Scan for the cell matching the given text and deliver its [x, y] coordinate at center. 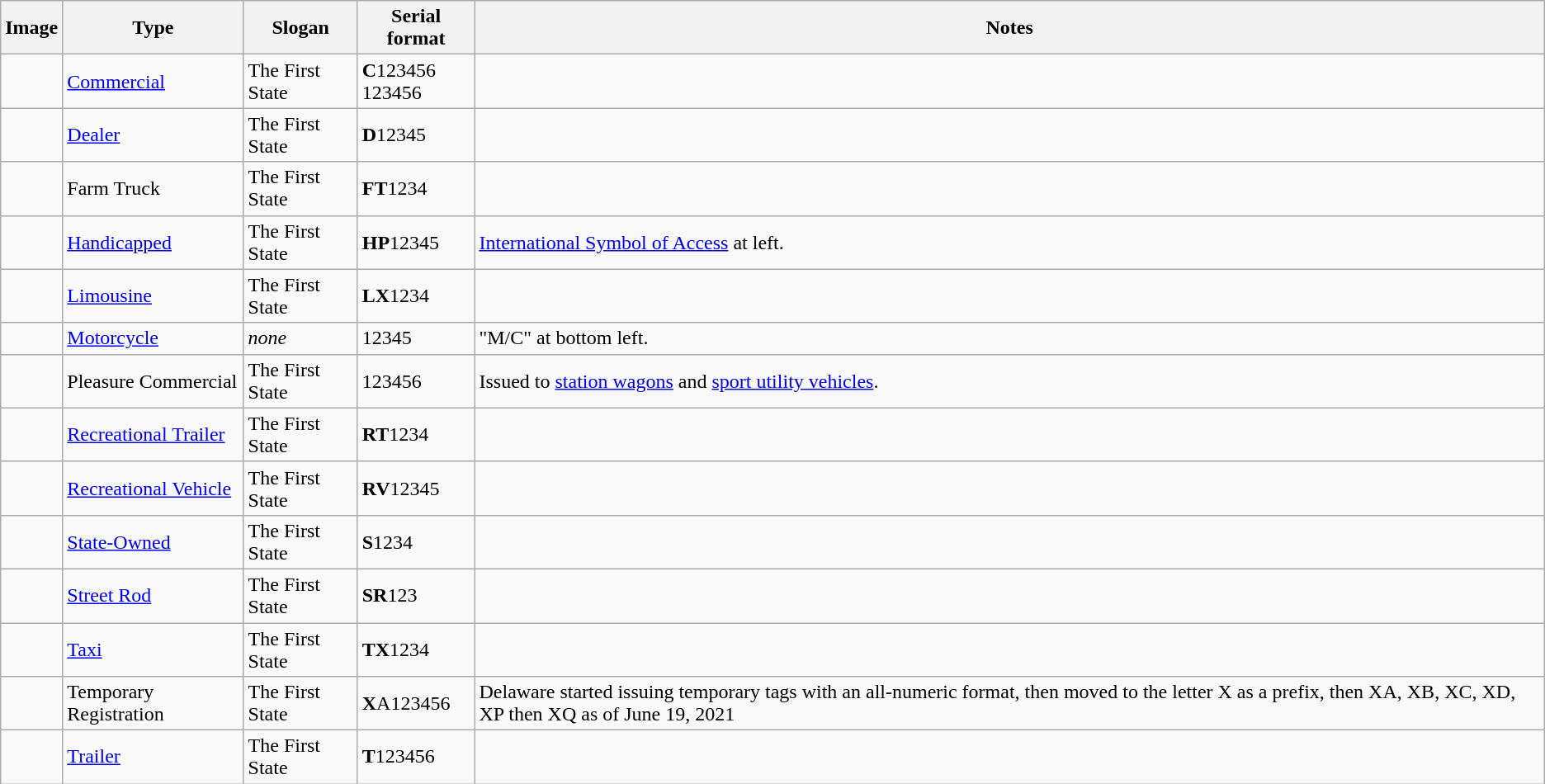
Commercial [154, 81]
none [300, 338]
D12345 [416, 135]
State-Owned [154, 541]
Limousine [154, 295]
C123456123456 [416, 81]
Handicapped [154, 243]
TX1234 [416, 649]
Issued to station wagons and sport utility vehicles. [1009, 381]
RT1234 [416, 434]
Trailer [154, 758]
Slogan [300, 28]
Notes [1009, 28]
S1234 [416, 541]
Farm Truck [154, 188]
Street Rod [154, 596]
International Symbol of Access at left. [1009, 243]
Taxi [154, 649]
Pleasure Commercial [154, 381]
HP12345 [416, 243]
FT1234 [416, 188]
Dealer [154, 135]
Recreational Trailer [154, 434]
XA123456 [416, 703]
Image [31, 28]
Type [154, 28]
SR123 [416, 596]
123456 [416, 381]
LX1234 [416, 295]
Motorcycle [154, 338]
"M/C" at bottom left. [1009, 338]
Serial format [416, 28]
RV12345 [416, 489]
T123456 [416, 758]
12345 [416, 338]
Recreational Vehicle [154, 489]
Temporary Registration [154, 703]
